Find where the given text appears and provide that cell's center as (x, y) coordinate. 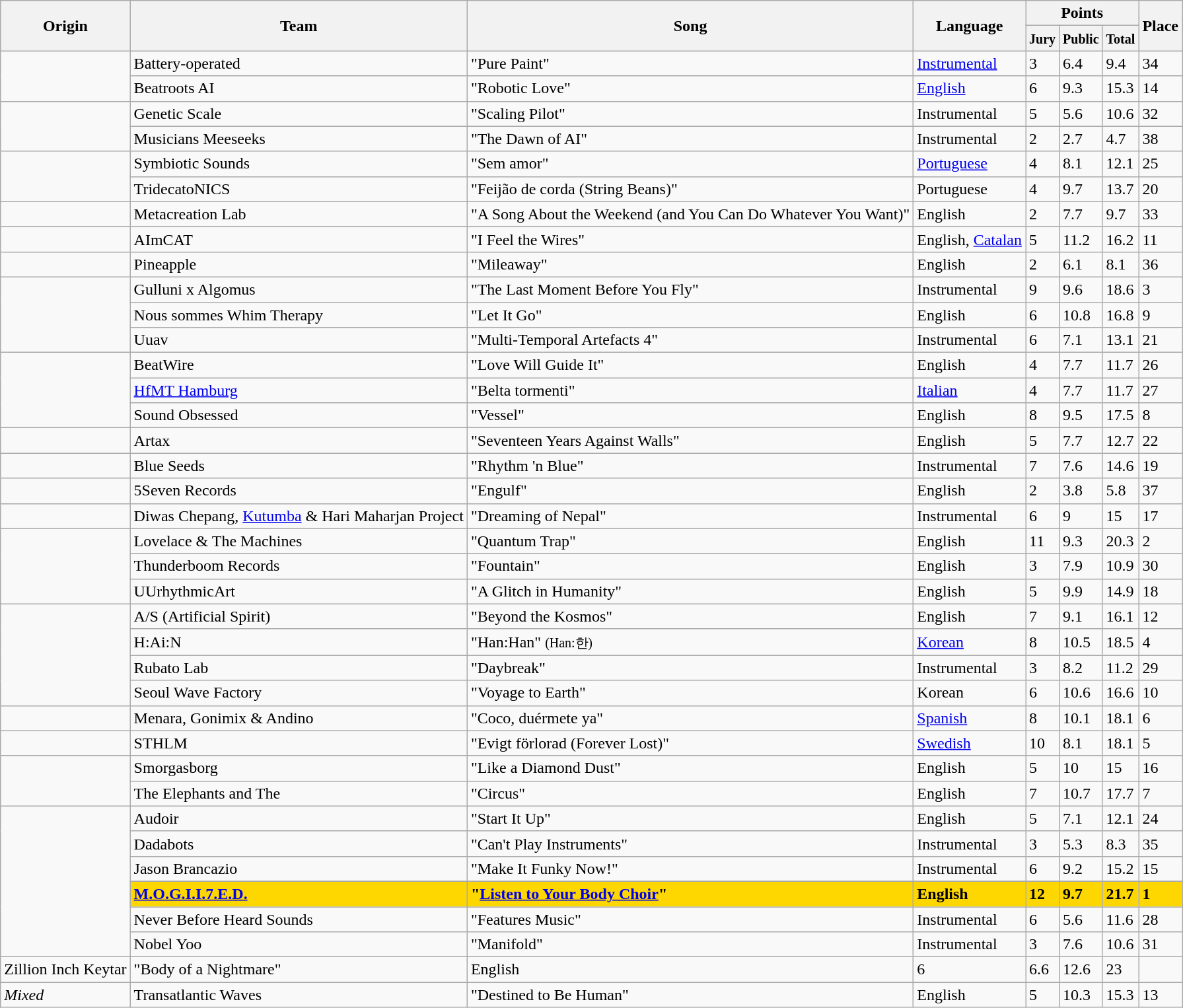
The Elephants and The (299, 793)
Jury (1042, 38)
8.3 (1120, 844)
9.1 (1081, 616)
Audoir (299, 818)
Transatlantic Waves (299, 995)
9.4 (1120, 63)
21 (1161, 340)
"Coco, duérmete ya" (690, 718)
"Like a Diamond Dust" (690, 768)
"Daybreak" (690, 668)
Uuav (299, 340)
Symbiotic Sounds (299, 164)
"Engulf" (690, 491)
18.5 (1120, 642)
Nobel Yoo (299, 945)
10.3 (1081, 995)
16.1 (1120, 616)
15.2 (1120, 869)
"Seventeen Years Against Walls" (690, 441)
18.6 (1120, 289)
Public (1081, 38)
"Let It Go" (690, 315)
Total (1120, 38)
Swedish (970, 743)
2.7 (1081, 139)
H:Ai:N (299, 642)
29 (1161, 668)
17.5 (1120, 415)
"Fountain" (690, 566)
AImCAT (299, 239)
20.3 (1120, 541)
"Start It Up" (690, 818)
"Belta tormenti" (690, 390)
"Robotic Love" (690, 89)
38 (1161, 139)
Team (299, 26)
10.1 (1081, 718)
UUrhythmicArt (299, 591)
9.5 (1081, 415)
17 (1161, 516)
26 (1161, 365)
Points (1082, 13)
Language (970, 26)
36 (1161, 264)
"Voyage to Earth" (690, 693)
19 (1161, 466)
Artax (299, 441)
20 (1161, 189)
Beatroots AI (299, 89)
"Han:Han" (Han:한) (690, 642)
11.6 (1120, 919)
5.3 (1081, 844)
Nous sommes Whim Therapy (299, 315)
13.1 (1120, 340)
16.6 (1120, 693)
Spanish (970, 718)
31 (1161, 945)
13.7 (1120, 189)
22 (1161, 441)
30 (1161, 566)
16 (1161, 768)
"Vessel" (690, 415)
Place (1161, 26)
5Seven Records (299, 491)
8.2 (1081, 668)
14.9 (1120, 591)
"A Glitch in Humanity" (690, 591)
"Features Music" (690, 919)
"The Dawn of AI" (690, 139)
Menara, Gonimix & Andino (299, 718)
12.7 (1120, 441)
4.7 (1120, 139)
6.1 (1081, 264)
Thunderboom Records (299, 566)
"Body of a Nightmare" (299, 970)
25 (1161, 164)
Jason Brancazio (299, 869)
"A Song About the Weekend (and You Can Do Whatever You Want)" (690, 214)
"Circus" (690, 793)
Smorgasborg (299, 768)
37 (1161, 491)
28 (1161, 919)
English, Catalan (970, 239)
9.6 (1081, 289)
Italian (970, 390)
HfMT Hamburg (299, 390)
10.9 (1120, 566)
6.4 (1081, 63)
M.O.G.I.I.7.E.D. (299, 894)
Genetic Scale (299, 114)
Lovelace & The Machines (299, 541)
14 (1161, 89)
TridecatoNICS (299, 189)
3.8 (1081, 491)
16.8 (1120, 315)
6.6 (1042, 970)
Gulluni x Algomus (299, 289)
Musicians Meeseeks (299, 139)
"Beyond the Kosmos" (690, 616)
"Evigt förlorad (Forever Lost)" (690, 743)
10.7 (1081, 793)
"Feijão de corda (String Beans)" (690, 189)
"I Feel the Wires" (690, 239)
Song (690, 26)
"Destined to Be Human" (690, 995)
12.6 (1081, 970)
Battery-operated (299, 63)
"Quantum Trap" (690, 541)
Rubato Lab (299, 668)
Blue Seeds (299, 466)
18 (1161, 591)
"Dreaming of Nepal" (690, 516)
"Scaling Pilot" (690, 114)
BeatWire (299, 365)
33 (1161, 214)
Sound Obsessed (299, 415)
21.7 (1120, 894)
"Manifold" (690, 945)
"Rhythm 'n Blue" (690, 466)
"Multi-Temporal Artefacts 4" (690, 340)
35 (1161, 844)
17.7 (1120, 793)
10.8 (1081, 315)
A/S (Artificial Spirit) (299, 616)
STHLM (299, 743)
"Mileaway" (690, 264)
9.9 (1081, 591)
"The Last Moment Before You Fly" (690, 289)
16.2 (1120, 239)
"Pure Paint" (690, 63)
14.6 (1120, 466)
Pineapple (299, 264)
Dadabots (299, 844)
"Listen to Your Body Choir" (690, 894)
13 (1161, 995)
Metacreation Lab (299, 214)
Never Before Heard Sounds (299, 919)
Origin (65, 26)
32 (1161, 114)
27 (1161, 390)
Zillion Inch Keytar (65, 970)
"Sem amor" (690, 164)
10.5 (1081, 642)
9.2 (1081, 869)
Seoul Wave Factory (299, 693)
"Love Will Guide It" (690, 365)
"Make It Funky Now!" (690, 869)
23 (1120, 970)
24 (1161, 818)
5.8 (1120, 491)
34 (1161, 63)
1 (1161, 894)
Mixed (65, 995)
Diwas Chepang, Kutumba & Hari Maharjan Project (299, 516)
"Can't Play Instruments" (690, 844)
7.9 (1081, 566)
